Capture the cell that displays the provided text and extract its (x, y) central coordinate. 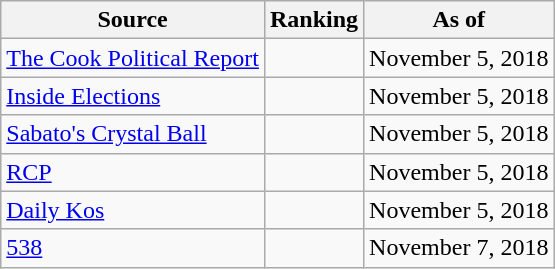
Ranking (314, 20)
Inside Elections (133, 96)
Source (133, 20)
November 7, 2018 (459, 248)
RCP (133, 172)
As of (459, 20)
538 (133, 248)
The Cook Political Report (133, 58)
Daily Kos (133, 210)
Sabato's Crystal Ball (133, 134)
